Identify which cell holds the provided text, then report its [X, Y] central coordinate. 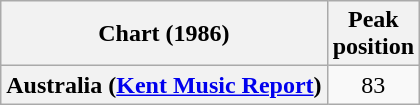
Australia (Kent Music Report) [164, 85]
Peakposition [373, 34]
Chart (1986) [164, 34]
83 [373, 85]
